Output the [X, Y] coordinate of the center of the cell containing the given text.  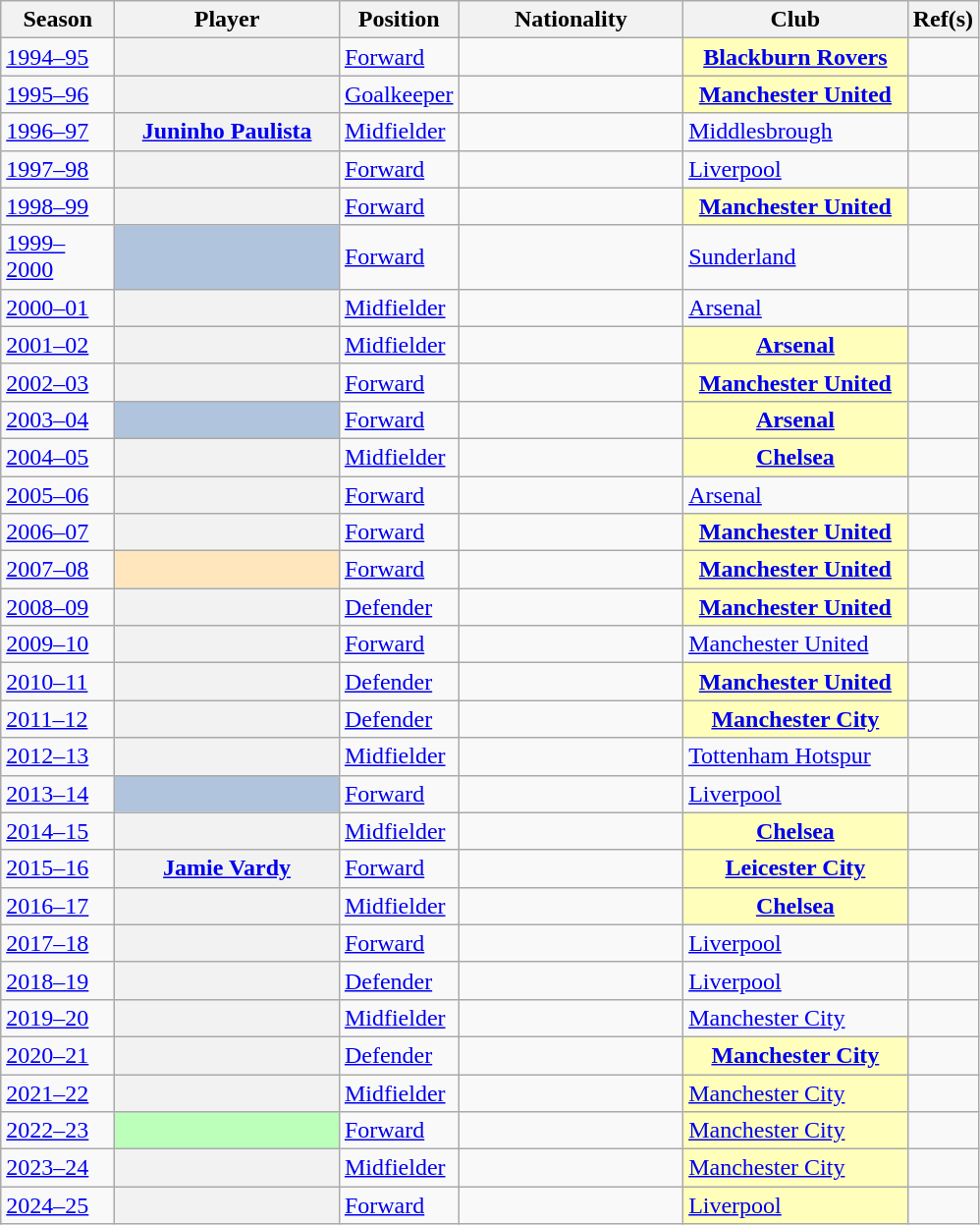
Club [795, 20]
2011–12 [58, 719]
2021–22 [58, 1093]
2024–25 [58, 1205]
Tottenham Hotspur [795, 756]
2020–21 [58, 1055]
Player [228, 20]
2007–08 [58, 570]
2002–03 [58, 382]
2015–16 [58, 868]
Juninho Paulista [228, 132]
1997–98 [58, 169]
2001–02 [58, 345]
2016–17 [58, 906]
2014–15 [58, 831]
1998–99 [58, 206]
1994–95 [58, 57]
2013–14 [58, 794]
Middlesbrough [795, 132]
2017–18 [58, 943]
2000–01 [58, 307]
2010–11 [58, 682]
2005–06 [58, 494]
Position [399, 20]
Nationality [572, 20]
2023–24 [58, 1168]
Season [58, 20]
2009–10 [58, 644]
2012–13 [58, 756]
Jamie Vardy [228, 868]
Goalkeeper [399, 94]
1995–96 [58, 94]
2008–09 [58, 607]
2006–07 [58, 532]
2019–20 [58, 1018]
Sunderland [795, 257]
1996–97 [58, 132]
2004–05 [58, 457]
Leicester City [795, 868]
2003–04 [58, 419]
1999–2000 [58, 257]
Ref(s) [943, 20]
2018–19 [58, 980]
Blackburn Rovers [795, 57]
2022–23 [58, 1131]
